From the cell containing the given text, extract its center point as [x, y] coordinate. 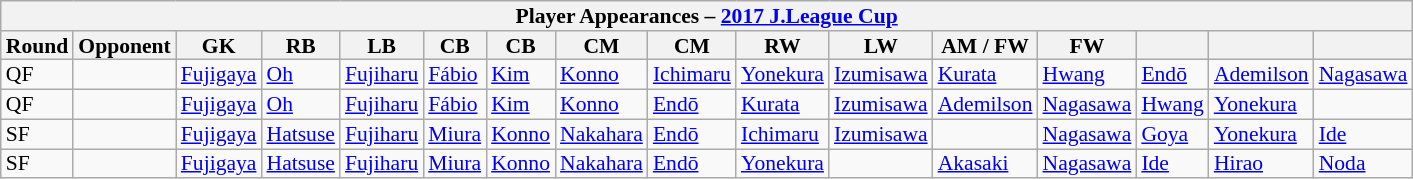
Noda [1364, 164]
RW [782, 46]
Akasaki [986, 164]
Round [38, 46]
AM / FW [986, 46]
Player Appearances – 2017 J.League Cup [707, 16]
LW [881, 46]
Opponent [124, 46]
Hirao [1262, 164]
Goya [1172, 134]
RB [300, 46]
LB [382, 46]
FW [1086, 46]
GK [219, 46]
